Find where the given text appears and provide that cell's center as [x, y] coordinate. 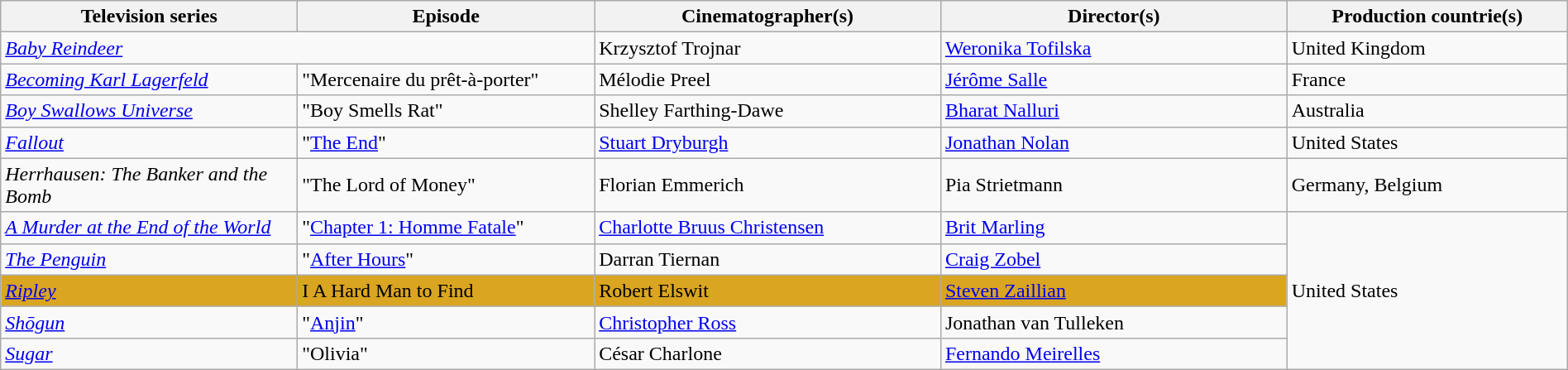
France [1427, 79]
Stuart Dryburgh [767, 142]
Jonathan van Tulleken [1113, 322]
Becoming Karl Lagerfeld [149, 79]
The Penguin [149, 259]
Steven Zaillian [1113, 291]
Mélodie Preel [767, 79]
Pia Strietmann [1113, 185]
Robert Elswit [767, 291]
Television series [149, 17]
"The Lord of Money" [447, 185]
Australia [1427, 111]
Weronika Tofilska [1113, 48]
"Boy Smells Rat" [447, 111]
Shelley Farthing-Dawe [767, 111]
César Charlone [767, 353]
Brit Marling [1113, 228]
"Olivia" [447, 353]
A Murder at the End of the World [149, 228]
Charlotte Bruus Christensen [767, 228]
"Chapter 1: Homme Fatale" [447, 228]
Germany, Belgium [1427, 185]
Jonathan Nolan [1113, 142]
Christopher Ross [767, 322]
Director(s) [1113, 17]
Episode [447, 17]
"The End" [447, 142]
Florian Emmerich [767, 185]
Shōgun [149, 322]
Fallout [149, 142]
Jérôme Salle [1113, 79]
Cinematographer(s) [767, 17]
Production countrie(s) [1427, 17]
Darran Tiernan [767, 259]
I A Hard Man to Find [447, 291]
United Kingdom [1427, 48]
"Anjin" [447, 322]
Bharat Nalluri [1113, 111]
Baby Reindeer [298, 48]
Krzysztof Trojnar [767, 48]
Fernando Meirelles [1113, 353]
Craig Zobel [1113, 259]
Ripley [149, 291]
Sugar [149, 353]
"Mercenaire du prêt-à-porter" [447, 79]
"After Hours" [447, 259]
Boy Swallows Universe [149, 111]
Herrhausen: The Banker and the Bomb [149, 185]
